Return [X, Y] of the center of cell containing provided text 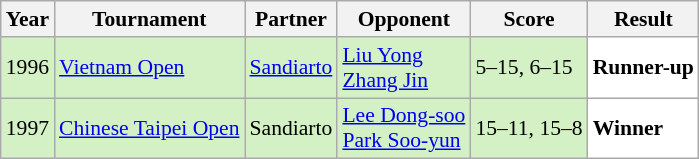
1996 [28, 68]
5–15, 6–15 [528, 68]
Tournament [149, 19]
Winner [644, 128]
Year [28, 19]
Partner [290, 19]
Lee Dong-soo Park Soo-yun [404, 128]
Opponent [404, 19]
Runner-up [644, 68]
Liu Yong Zhang Jin [404, 68]
Score [528, 19]
15–11, 15–8 [528, 128]
Chinese Taipei Open [149, 128]
Result [644, 19]
1997 [28, 128]
Vietnam Open [149, 68]
